Pinpoint the cell where the given text exists, returning its [x, y] midpoint coordinate. 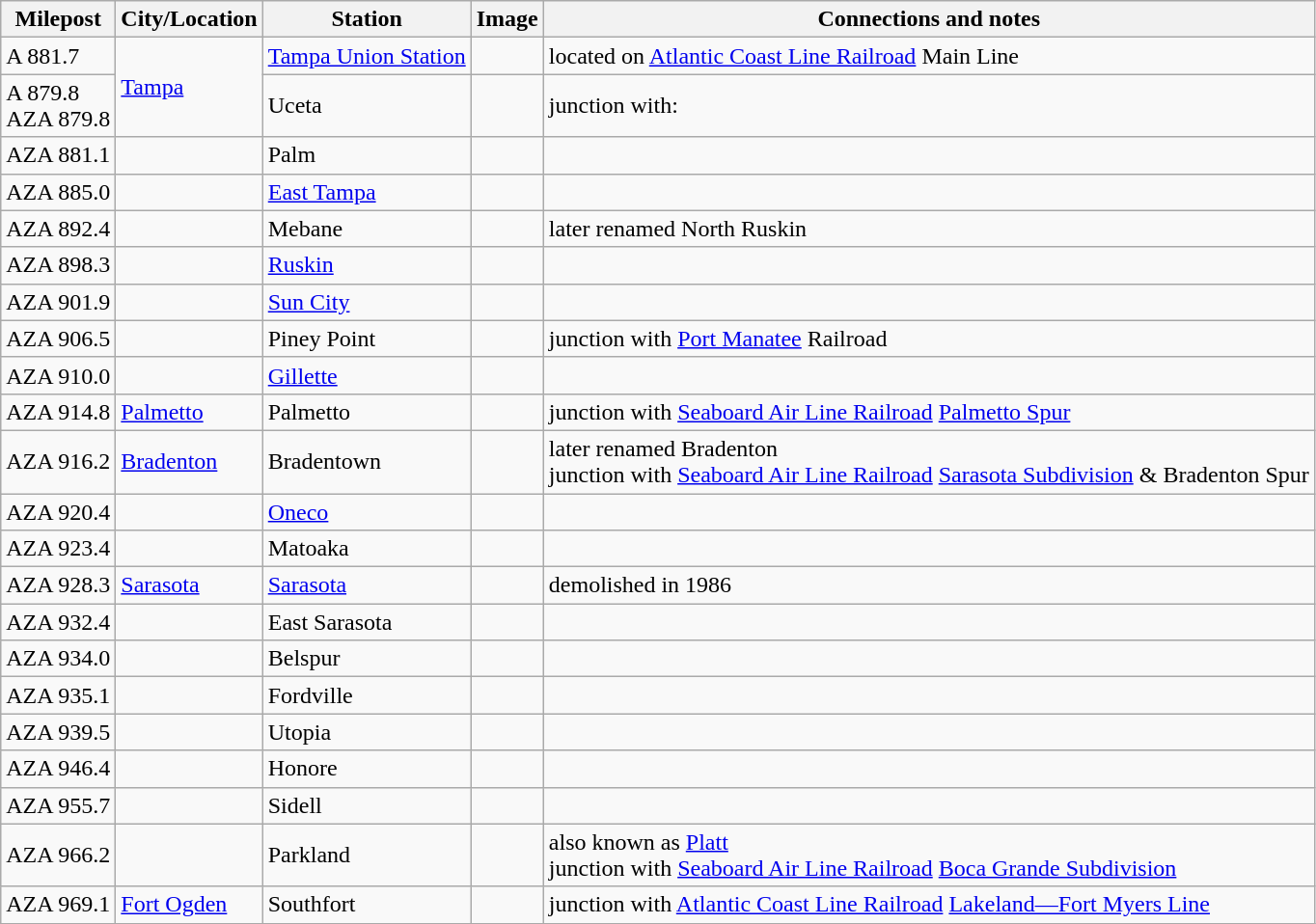
AZA 885.0 [58, 192]
AZA 946.4 [58, 769]
AZA 916.2 [58, 461]
also known as Plattjunction with Seaboard Air Line Railroad Boca Grande Subdivision [928, 855]
Sidell [367, 805]
Piney Point [367, 339]
AZA 898.3 [58, 265]
AZA 955.7 [58, 805]
Tampa Union Station [367, 56]
junction with Port Manatee Railroad [928, 339]
AZA 920.4 [58, 512]
later renamed North Ruskin [928, 229]
AZA 923.4 [58, 549]
City/Location [189, 19]
Honore [367, 769]
Tampa [189, 87]
Fordville [367, 695]
junction with Atlantic Coast Line Railroad Lakeland—Fort Myers Line [928, 905]
Mebane [367, 229]
AZA 892.4 [58, 229]
Bradentown [367, 461]
Matoaka [367, 549]
AZA 901.9 [58, 302]
Gillette [367, 375]
Image [507, 19]
AZA 966.2 [58, 855]
AZA 939.5 [58, 732]
Station [367, 19]
AZA 934.0 [58, 659]
junction with: [928, 106]
Milepost [58, 19]
later renamed Bradentonjunction with Seaboard Air Line Railroad Sarasota Subdivision & Bradenton Spur [928, 461]
Connections and notes [928, 19]
Utopia [367, 732]
AZA 928.3 [58, 585]
demolished in 1986 [928, 585]
AZA 932.4 [58, 622]
Belspur [367, 659]
junction with Seaboard Air Line Railroad Palmetto Spur [928, 412]
Ruskin [367, 265]
A 881.7 [58, 56]
East Sarasota [367, 622]
Parkland [367, 855]
Southfort [367, 905]
located on Atlantic Coast Line Railroad Main Line [928, 56]
Uceta [367, 106]
AZA 881.1 [58, 155]
AZA 969.1 [58, 905]
East Tampa [367, 192]
AZA 906.5 [58, 339]
Fort Ogden [189, 905]
Bradenton [189, 461]
Sun City [367, 302]
A 879.8AZA 879.8 [58, 106]
AZA 914.8 [58, 412]
Oneco [367, 512]
AZA 910.0 [58, 375]
Palm [367, 155]
AZA 935.1 [58, 695]
